Capture the cell that displays the provided text and extract its [X, Y] central coordinate. 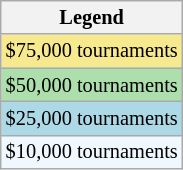
$25,000 tournaments [92, 118]
$75,000 tournaments [92, 51]
$10,000 tournaments [92, 152]
$50,000 tournaments [92, 85]
Legend [92, 17]
